From the cell containing the given text, extract its center point as [X, Y] coordinate. 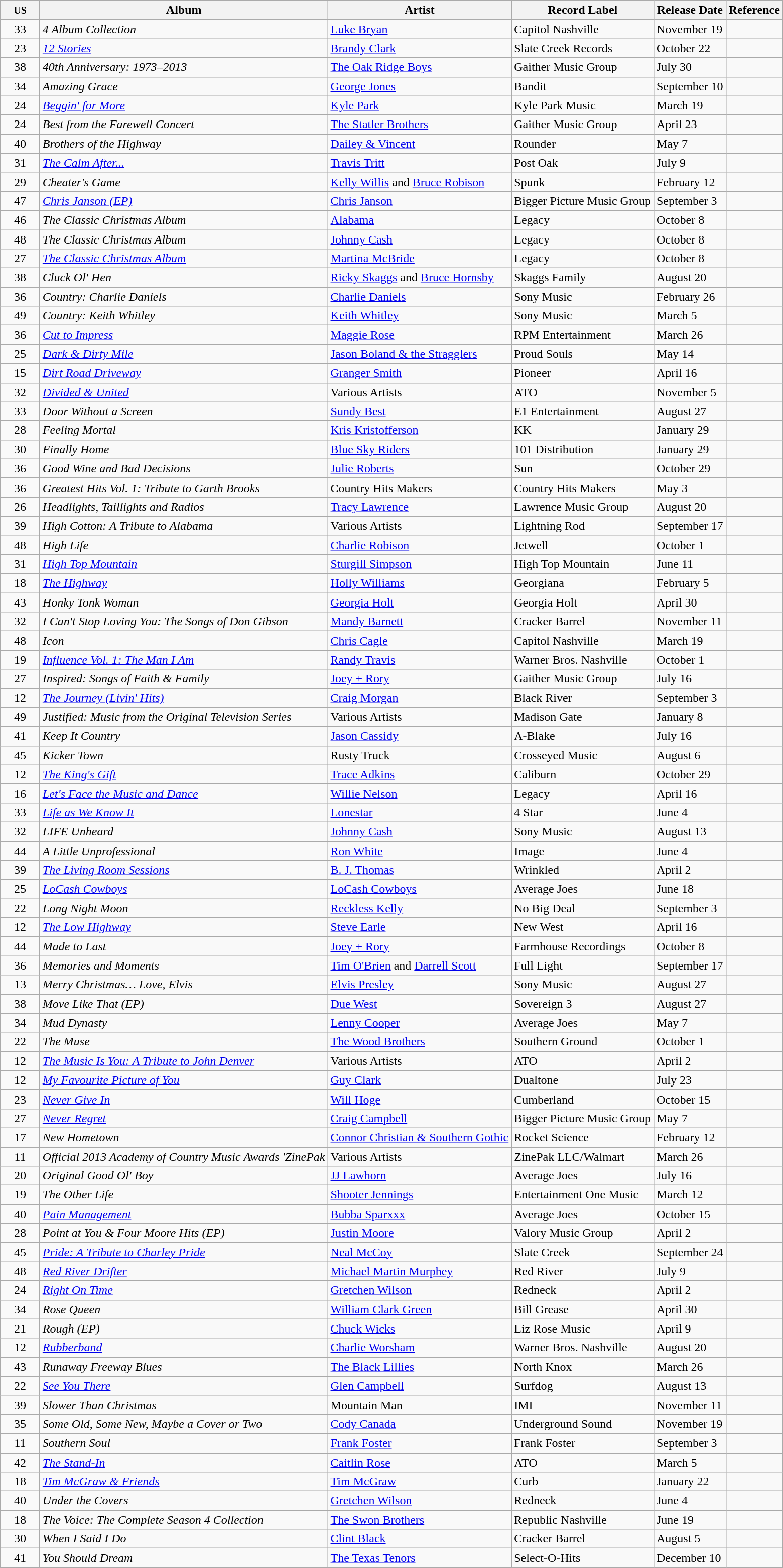
47 [20, 201]
ZinePak LLC/Walmart [583, 1156]
Mandy Barnett [420, 622]
Tracy Lawrence [420, 507]
Holly Williams [420, 583]
Ron White [420, 851]
The Living Room Sessions [184, 870]
Glen Campbell [420, 1386]
Martina McBride [420, 259]
Kyle Park Music [583, 105]
Skaggs Family [583, 278]
Steve Earle [420, 927]
Southern Soul [184, 1443]
Caitlin Rose [420, 1463]
IMI [583, 1405]
12 Stories [184, 48]
101 Distribution [583, 449]
Charlie Daniels [420, 297]
Cut to Impress [184, 335]
Madison Gate [583, 717]
Image [583, 851]
Merry Christmas… Love, Elvis [184, 985]
Under the Covers [184, 1501]
February 5 [690, 583]
The Calm After... [184, 163]
Wrinkled [583, 870]
Dailey & Vincent [420, 144]
Greatest Hits Vol. 1: Tribute to Garth Brooks [184, 488]
Red River Drifter [184, 1271]
Official 2013 Academy of Country Music Awards 'ZinePak [184, 1156]
The Other Life [184, 1195]
Rusty Truck [420, 755]
See You There [184, 1386]
Point at You & Four Moore Hits (EP) [184, 1233]
Clint Black [420, 1539]
17 [20, 1137]
The Music Is You: A Tribute to John Denver [184, 1061]
The Highway [184, 583]
Move Like That (EP) [184, 1004]
Pride: A Tribute to Charley Pride [184, 1252]
E1 Entertainment [583, 411]
Full Light [583, 966]
The Voice: The Complete Season 4 Collection [184, 1520]
Kyle Park [420, 105]
Keith Whitley [420, 316]
Justified: Music from the Original Television Series [184, 717]
Surfdog [583, 1386]
Life as We Know It [184, 812]
Black River [583, 698]
Kicker Town [184, 755]
A-Blake [583, 736]
No Big Deal [583, 908]
The Stand-In [184, 1463]
Mud Dynasty [184, 1023]
Elvis Presley [420, 985]
29 [20, 182]
15 [20, 373]
16 [20, 793]
July 30 [690, 67]
I Can't Stop Loving You: The Songs of Don Gibson [184, 622]
Brandy Clark [420, 48]
US [20, 10]
RPM Entertainment [583, 335]
Bandit [583, 86]
The Oak Ridge Boys [420, 67]
August 6 [690, 755]
Dualtone [583, 1080]
13 [20, 985]
Chuck Wicks [420, 1329]
Julie Roberts [420, 468]
Neal McCoy [420, 1252]
September 24 [690, 1252]
21 [20, 1329]
Curb [583, 1482]
You Should Dream [184, 1558]
Kelly Willis and Bruce Robison [420, 182]
Best from the Farewell Concert [184, 125]
Travis Tritt [420, 163]
Bill Grease [583, 1309]
Dirt Road Driveway [184, 373]
Slower Than Christmas [184, 1405]
Liz Rose Music [583, 1329]
20 [20, 1176]
Craig Campbell [420, 1118]
Red River [583, 1271]
Slate Creek Records [583, 48]
March 12 [690, 1195]
Sundy Best [420, 411]
Rose Queen [184, 1309]
Tim McGraw & Friends [184, 1482]
Guy Clark [420, 1080]
Honky Tonk Woman [184, 602]
KK [583, 430]
Will Hoge [420, 1099]
Pain Management [184, 1214]
Reference [754, 10]
Artist [420, 10]
Tim McGraw [420, 1482]
40th Anniversary: 1973–2013 [184, 67]
August 5 [690, 1539]
May 14 [690, 354]
The Wood Brothers [420, 1042]
Chris Janson (EP) [184, 201]
New Hometown [184, 1137]
Made to Last [184, 946]
Cody Canada [420, 1424]
Rubberband [184, 1348]
Door Without a Screen [184, 411]
Long Night Moon [184, 908]
The Black Lillies [420, 1367]
Inspired: Songs of Faith & Family [184, 679]
December 10 [690, 1558]
October 22 [690, 48]
November 5 [690, 392]
William Clark Green [420, 1309]
When I Said I Do [184, 1539]
Caliburn [583, 774]
Let's Face the Music and Dance [184, 793]
April 9 [690, 1329]
Connor Christian & Southern Gothic [420, 1137]
Bubba Sparxxx [420, 1214]
Original Good Ol' Boy [184, 1176]
Lightning Rod [583, 526]
May 3 [690, 488]
Post Oak [583, 163]
Record Label [583, 10]
Never Give In [184, 1099]
Dark & Dirty Mile [184, 354]
Reckless Kelly [420, 908]
June 11 [690, 564]
Proud Souls [583, 354]
September 10 [690, 86]
Willie Nelson [420, 793]
Cluck Ol' Hen [184, 278]
Country: Charlie Daniels [184, 297]
Kris Kristofferson [420, 430]
Cumberland [583, 1099]
Album [184, 10]
35 [20, 1424]
Runaway Freeway Blues [184, 1367]
Divided & United [184, 392]
Sturgill Simpson [420, 564]
Icon [184, 641]
George Jones [420, 86]
North Knox [583, 1367]
42 [20, 1463]
Release Date [690, 10]
LIFE Unheard [184, 831]
JJ Lawhorn [420, 1176]
Chris Cagle [420, 641]
Rocket Science [583, 1137]
Jetwell [583, 545]
Luke Bryan [420, 29]
Charlie Worsham [420, 1348]
Ricky Skaggs and Bruce Hornsby [420, 278]
Chris Janson [420, 201]
Shooter Jennings [420, 1195]
The King's Gift [184, 774]
Pioneer [583, 373]
Memories and Moments [184, 966]
Rounder [583, 144]
Justin Moore [420, 1233]
4 Star [583, 812]
A Little Unprofessional [184, 851]
Due West [420, 1004]
Valory Music Group [583, 1233]
Alabama [420, 220]
The Swon Brothers [420, 1520]
Finally Home [184, 449]
Blue Sky Riders [420, 449]
June 18 [690, 889]
Brothers of the Highway [184, 144]
June 19 [690, 1520]
The Low Highway [184, 927]
April 23 [690, 125]
Slate Creek [583, 1252]
Michael Martin Murphey [420, 1271]
Beggin' for More [184, 105]
B. J. Thomas [420, 870]
Sovereign 3 [583, 1004]
Mountain Man [420, 1405]
Craig Morgan [420, 698]
Lenny Cooper [420, 1023]
Rough (EP) [184, 1329]
Feeling Mortal [184, 430]
Jason Cassidy [420, 736]
Tim O'Brien and Darrell Scott [420, 966]
The Muse [184, 1042]
Lonestar [420, 812]
Select-O-Hits [583, 1558]
Headlights, Taillights and Radios [184, 507]
Never Regret [184, 1118]
The Texas Tenors [420, 1558]
Republic Nashville [583, 1520]
Right On Time [184, 1290]
Underground Sound [583, 1424]
Good Wine and Bad Decisions [184, 468]
4 Album Collection [184, 29]
Randy Travis [420, 660]
February 26 [690, 297]
January 8 [690, 717]
Maggie Rose [420, 335]
High Life [184, 545]
High Cotton: A Tribute to Alabama [184, 526]
Lawrence Music Group [583, 507]
46 [20, 220]
Entertainment One Music [583, 1195]
The Statler Brothers [420, 125]
Trace Adkins [420, 774]
Crosseyed Music [583, 755]
The Journey (Livin' Hits) [184, 698]
January 22 [690, 1482]
Influence Vol. 1: The Man I Am [184, 660]
Some Old, Some New, Maybe a Cover or Two [184, 1424]
Keep It Country [184, 736]
My Favourite Picture of You [184, 1080]
Charlie Robison [420, 545]
Sun [583, 468]
Amazing Grace [184, 86]
Granger Smith [420, 373]
Southern Ground [583, 1042]
Jason Boland & the Stragglers [420, 354]
Georgiana [583, 583]
26 [20, 507]
July 23 [690, 1080]
Spunk [583, 182]
New West [583, 927]
Country: Keith Whitley [184, 316]
Farmhouse Recordings [583, 946]
Cheater's Game [184, 182]
